From the cell containing the given text, extract its center point as [x, y] coordinate. 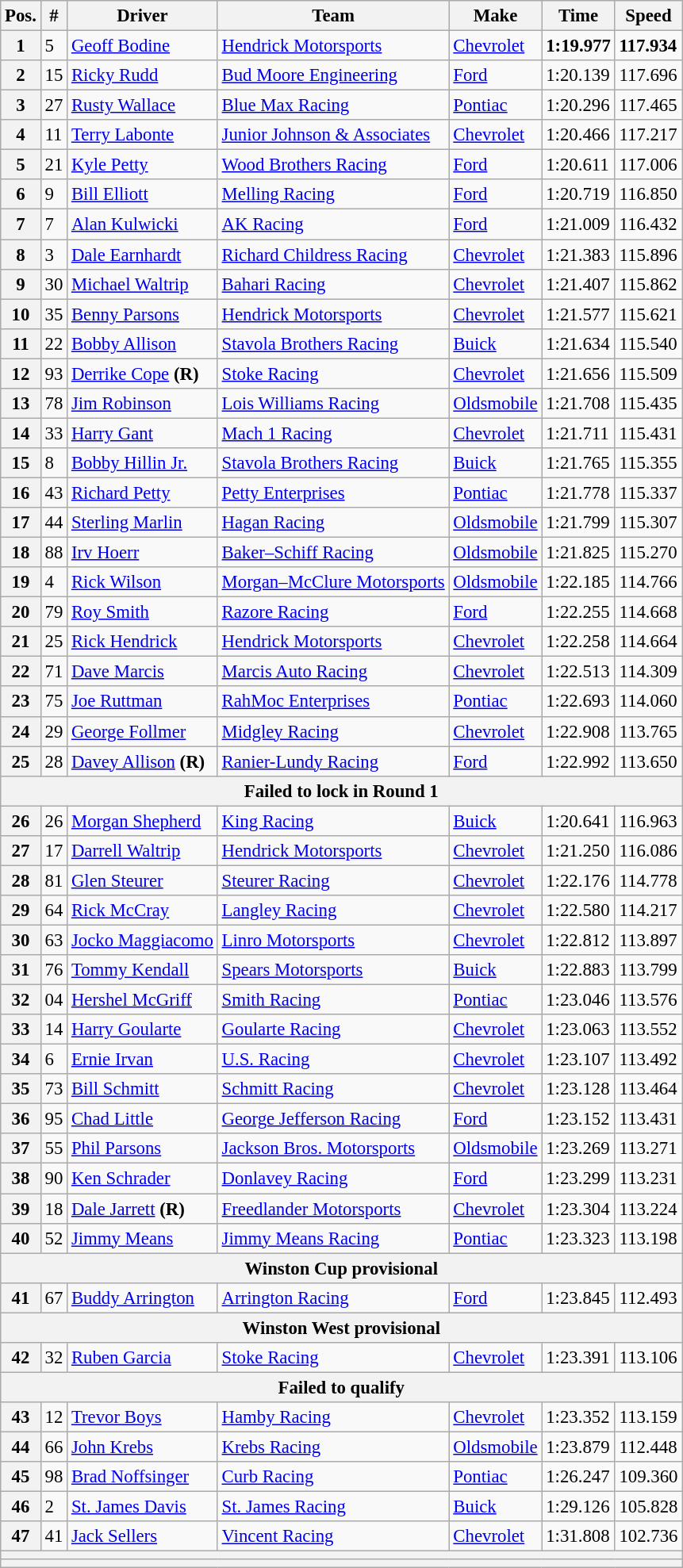
79 [54, 612]
114.060 [649, 702]
Darrell Waltrip [143, 851]
Time [578, 16]
Chad Little [143, 1119]
Pos. [21, 16]
Morgan Shepherd [143, 821]
114.309 [649, 672]
1 [21, 46]
Geoff Bodine [143, 46]
Driver [143, 16]
04 [54, 1000]
116.432 [649, 224]
Bobby Hillin Jr. [143, 463]
Tommy Kendall [143, 970]
1:23.063 [578, 1029]
113.464 [649, 1089]
Langley Racing [333, 911]
1:23.304 [578, 1209]
Junior Johnson & Associates [333, 135]
1:22.258 [578, 642]
Bill Elliott [143, 194]
1:21.407 [578, 284]
36 [21, 1119]
112.493 [649, 1298]
St. James Racing [333, 1507]
Razore Racing [333, 612]
Bud Moore Engineering [333, 75]
Make [495, 16]
George Follmer [143, 731]
Jimmy Means [143, 1238]
31 [21, 970]
Benny Parsons [143, 314]
81 [54, 880]
Joe Ruttman [143, 702]
40 [21, 1238]
Steurer Racing [333, 880]
1:23.391 [578, 1358]
116.850 [649, 194]
Trevor Boys [143, 1417]
113.897 [649, 940]
64 [54, 911]
1:22.883 [578, 970]
Jack Sellers [143, 1536]
115.270 [649, 553]
Jackson Bros. Motorsports [333, 1149]
Bahari Racing [333, 284]
115.896 [649, 255]
# [54, 16]
Rusty Wallace [143, 105]
Ken Schrader [143, 1179]
114.778 [649, 880]
Petty Enterprises [333, 493]
Richard Childress Racing [333, 255]
Donlavey Racing [333, 1179]
46 [21, 1507]
1:22.992 [578, 761]
113.576 [649, 1000]
1:22.580 [578, 911]
10 [21, 314]
Glen Steurer [143, 880]
1:23.046 [578, 1000]
117.696 [649, 75]
Buddy Arrington [143, 1298]
Spears Motorsports [333, 970]
Ruben Garcia [143, 1358]
1:31.808 [578, 1536]
66 [54, 1447]
76 [54, 970]
19 [21, 582]
Wood Brothers Racing [333, 165]
114.217 [649, 911]
Ranier-Lundy Racing [333, 761]
52 [54, 1238]
115.540 [649, 343]
Bobby Allison [143, 343]
Kyle Petty [143, 165]
105.828 [649, 1507]
24 [21, 731]
115.621 [649, 314]
Richard Petty [143, 493]
115.307 [649, 523]
St. James Davis [143, 1507]
113.159 [649, 1417]
1:23.845 [578, 1298]
Jocko Maggiacomo [143, 940]
Davey Allison (R) [143, 761]
98 [54, 1477]
Dave Marcis [143, 672]
1:23.152 [578, 1119]
1:19.977 [578, 46]
Failed to lock in Round 1 [341, 791]
Rick McCray [143, 911]
1:23.107 [578, 1060]
1:20.719 [578, 194]
Baker–Schiff Racing [333, 553]
1:22.513 [578, 672]
88 [54, 553]
117.465 [649, 105]
1:22.176 [578, 880]
Melling Racing [333, 194]
Dale Earnhardt [143, 255]
1:22.908 [578, 731]
1:21.708 [578, 404]
RahMoc Enterprises [333, 702]
102.736 [649, 1536]
23 [21, 702]
1:20.296 [578, 105]
1:26.247 [578, 1477]
117.217 [649, 135]
116.086 [649, 851]
AK Racing [333, 224]
Linro Motorsports [333, 940]
Speed [649, 16]
Blue Max Racing [333, 105]
1:20.139 [578, 75]
113.650 [649, 761]
Winston West provisional [341, 1328]
114.766 [649, 582]
1:21.634 [578, 343]
Jimmy Means Racing [333, 1238]
90 [54, 1179]
115.355 [649, 463]
38 [21, 1179]
Michael Waltrip [143, 284]
113.431 [649, 1119]
1:21.656 [578, 374]
1:21.765 [578, 463]
Jim Robinson [143, 404]
109.360 [649, 1477]
Smith Racing [333, 1000]
112.448 [649, 1447]
Sterling Marlin [143, 523]
Mach 1 Racing [333, 433]
55 [54, 1149]
113.231 [649, 1179]
U.S. Racing [333, 1060]
34 [21, 1060]
1:20.611 [578, 165]
Harry Gant [143, 433]
Ernie Irvan [143, 1060]
1:29.126 [578, 1507]
20 [21, 612]
1:22.185 [578, 582]
39 [21, 1209]
1:22.693 [578, 702]
113.799 [649, 970]
Lois Williams Racing [333, 404]
45 [21, 1477]
1:21.825 [578, 553]
113.224 [649, 1209]
113.492 [649, 1060]
Irv Hoerr [143, 553]
113.106 [649, 1358]
Goularte Racing [333, 1029]
1:21.383 [578, 255]
Winston Cup provisional [341, 1268]
Krebs Racing [333, 1447]
Derrike Cope (R) [143, 374]
Hershel McGriff [143, 1000]
Terry Labonte [143, 135]
George Jefferson Racing [333, 1119]
Curb Racing [333, 1477]
1:20.466 [578, 135]
115.862 [649, 284]
1:21.009 [578, 224]
1:21.577 [578, 314]
115.431 [649, 433]
Bill Schmitt [143, 1089]
117.934 [649, 46]
Hamby Racing [333, 1417]
1:23.352 [578, 1417]
Dale Jarrett (R) [143, 1209]
Brad Noffsinger [143, 1477]
113.198 [649, 1238]
Team [333, 16]
116.963 [649, 821]
Harry Goularte [143, 1029]
1:21.778 [578, 493]
16 [21, 493]
Morgan–McClure Motorsports [333, 582]
1:21.799 [578, 523]
1:20.641 [578, 821]
113.271 [649, 1149]
Roy Smith [143, 612]
95 [54, 1119]
Rick Hendrick [143, 642]
115.435 [649, 404]
93 [54, 374]
37 [21, 1149]
1:23.128 [578, 1089]
67 [54, 1298]
113.765 [649, 731]
13 [21, 404]
Marcis Auto Racing [333, 672]
Freedlander Motorsports [333, 1209]
114.664 [649, 642]
113.552 [649, 1029]
Failed to qualify [341, 1387]
1:21.711 [578, 433]
Vincent Racing [333, 1536]
Midgley Racing [333, 731]
Ricky Rudd [143, 75]
42 [21, 1358]
Schmitt Racing [333, 1089]
Alan Kulwicki [143, 224]
117.006 [649, 165]
71 [54, 672]
John Krebs [143, 1447]
47 [21, 1536]
King Racing [333, 821]
115.509 [649, 374]
1:23.269 [578, 1149]
75 [54, 702]
1:23.299 [578, 1179]
63 [54, 940]
114.668 [649, 612]
73 [54, 1089]
Hagan Racing [333, 523]
Phil Parsons [143, 1149]
1:22.812 [578, 940]
Rick Wilson [143, 582]
115.337 [649, 493]
1:21.250 [578, 851]
Arrington Racing [333, 1298]
1:23.323 [578, 1238]
1:23.879 [578, 1447]
78 [54, 404]
1:22.255 [578, 612]
